For the text-containing cell, return its midpoint in (x, y) coordinate format. 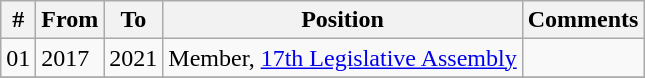
Position (342, 20)
2017 (70, 58)
2021 (134, 58)
To (134, 20)
Comments (583, 20)
01 (18, 58)
From (70, 20)
Member, 17th Legislative Assembly (342, 58)
# (18, 20)
